Determine the (x, y) coordinate at the center of the cell enclosing the given text.  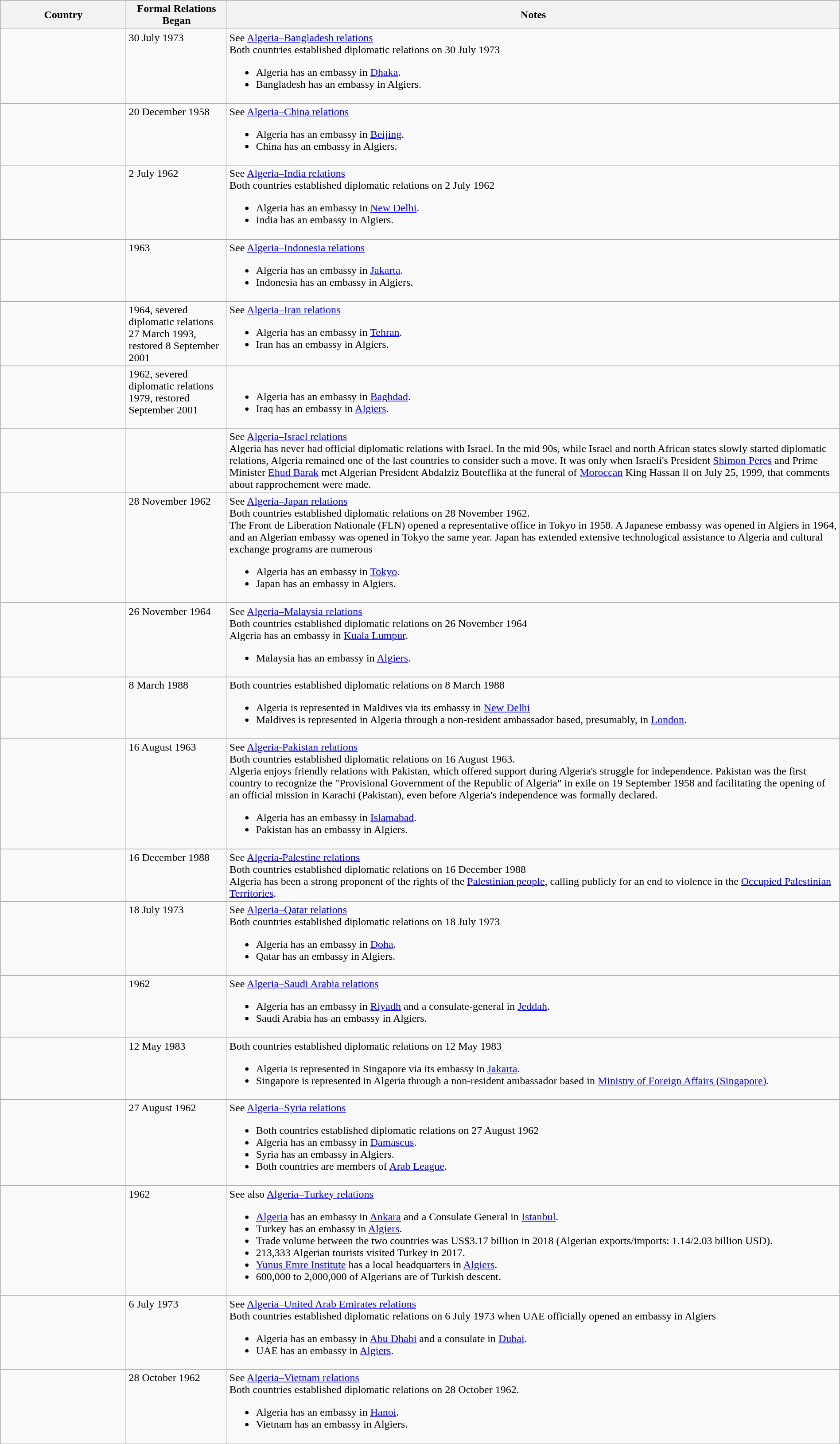
Formal Relations Began (176, 15)
2 July 1962 (176, 202)
12 May 1983 (176, 1069)
18 July 1973 (176, 938)
See Algeria–China relationsAlgeria has an embassy in Beijing.China has an embassy in Algiers. (533, 134)
Algeria has an embassy in Baghdad.Iraq has an embassy in Algiers. (533, 397)
20 December 1958 (176, 134)
See Algeria–Indonesia relationsAlgeria has an embassy in Jakarta.Indonesia has an embassy in Algiers. (533, 270)
6 July 1973 (176, 1333)
30 July 1973 (176, 66)
1963 (176, 270)
28 October 1962 (176, 1406)
16 August 1963 (176, 794)
26 November 1964 (176, 640)
1962, severed diplomatic relations 1979, restored September 2001 (176, 397)
Notes (533, 15)
1964, severed diplomatic relations 27 March 1993, restored 8 September 2001 (176, 334)
8 March 1988 (176, 708)
See Algeria–Saudi Arabia relationsAlgeria has an embassy in Riyadh and a consulate-general in Jeddah.Saudi Arabia has an embassy in Algiers. (533, 1007)
16 December 1988 (176, 876)
28 November 1962 (176, 548)
27 August 1962 (176, 1143)
See Algeria–Iran relationsAlgeria has an embassy in Tehran.Iran has an embassy in Algiers. (533, 334)
Country (63, 15)
